Find where the given text appears and provide that cell's center as [X, Y] coordinate. 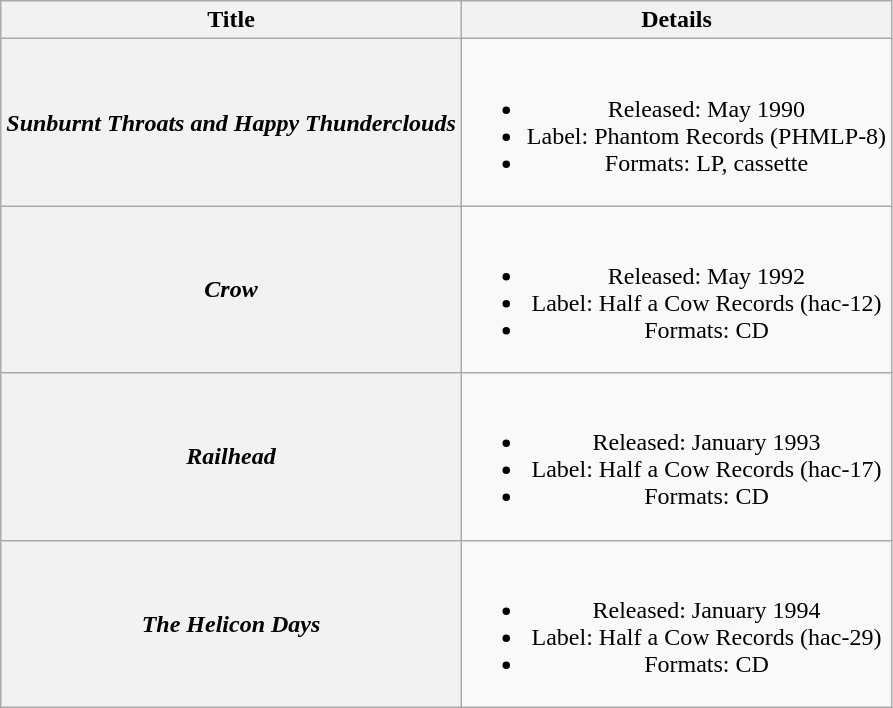
Railhead [232, 456]
Released: May 1992Label: Half a Cow Records (hac-12)Formats: CD [676, 290]
Details [676, 20]
Crow [232, 290]
Title [232, 20]
Released: January 1994Label: Half a Cow Records (hac-29)Formats: CD [676, 624]
Sunburnt Throats and Happy Thunderclouds [232, 122]
Released: May 1990Label: Phantom Records (PHMLP-8)Formats: LP, cassette [676, 122]
Released: January 1993Label: Half a Cow Records (hac-17)Formats: CD [676, 456]
The Helicon Days [232, 624]
